Return (x, y) of the center of cell containing provided text 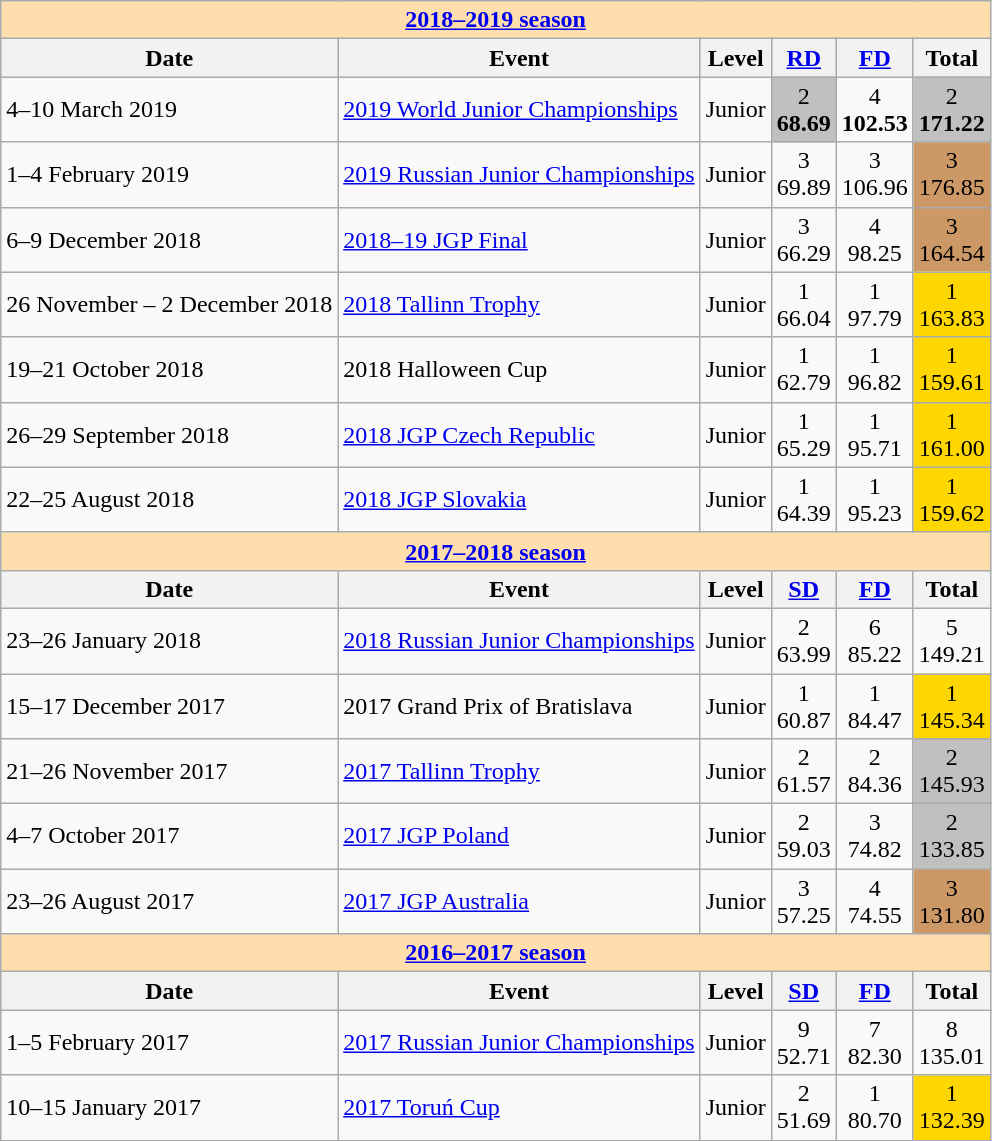
2 133.85 (952, 836)
21–26 November 2017 (170, 772)
2018–2019 season (496, 20)
2019 Russian Junior Championships (519, 174)
23–26 January 2018 (170, 640)
4 102.53 (874, 110)
2017 Tallinn Trophy (519, 772)
2017 Russian Junior Championships (519, 1042)
3 66.29 (804, 240)
1 84.47 (874, 706)
2 171.22 (952, 110)
1 96.82 (874, 370)
3 131.80 (952, 902)
23–26 August 2017 (170, 902)
4 74.55 (874, 902)
2018 Halloween Cup (519, 370)
1 64.39 (804, 500)
2 68.69 (804, 110)
2017–2018 season (496, 551)
26–29 September 2018 (170, 434)
2019 World Junior Championships (519, 110)
1–5 February 2017 (170, 1042)
2018 JGP Czech Republic (519, 434)
2017 JGP Poland (519, 836)
1 62.79 (804, 370)
1 145.34 (952, 706)
2018 JGP Slovakia (519, 500)
10–15 January 2017 (170, 1108)
5 149.21 (952, 640)
4 98.25 (874, 240)
26 November – 2 December 2018 (170, 304)
2016–2017 season (496, 953)
2018–19 JGP Final (519, 240)
9 52.71 (804, 1042)
1 132.39 (952, 1108)
3 164.54 (952, 240)
4–7 October 2017 (170, 836)
3 176.85 (952, 174)
1 60.87 (804, 706)
1 95.71 (874, 434)
2 63.99 (804, 640)
2 145.93 (952, 772)
1 80.70 (874, 1108)
1 159.61 (952, 370)
15–17 December 2017 (170, 706)
19–21 October 2018 (170, 370)
2 51.69 (804, 1108)
1 95.23 (874, 500)
1 161.00 (952, 434)
3 57.25 (804, 902)
1 163.83 (952, 304)
2 59.03 (804, 836)
1 97.79 (874, 304)
2018 Russian Junior Championships (519, 640)
2017 JGP Australia (519, 902)
8 135.01 (952, 1042)
1–4 February 2019 (170, 174)
6–9 December 2018 (170, 240)
3 74.82 (874, 836)
2018 Tallinn Trophy (519, 304)
1 159.62 (952, 500)
2 84.36 (874, 772)
22–25 August 2018 (170, 500)
2017 Grand Prix of Bratislava (519, 706)
1 66.04 (804, 304)
4–10 March 2019 (170, 110)
7 82.30 (874, 1042)
2 61.57 (804, 772)
1 65.29 (804, 434)
6 85.22 (874, 640)
2017 Toruń Cup (519, 1108)
3 69.89 (804, 174)
RD (804, 58)
3 106.96 (874, 174)
